For the text-containing cell, return its midpoint in (X, Y) coordinate format. 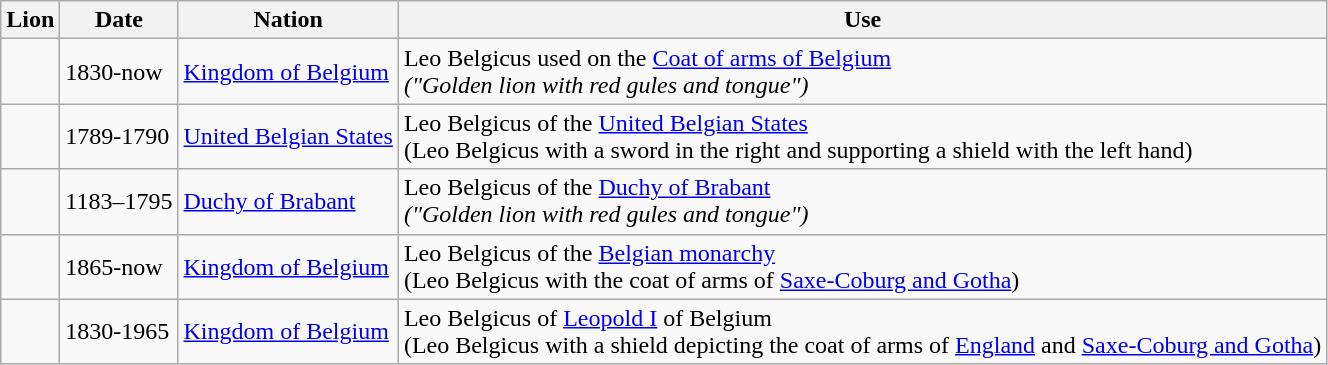
Leo Belgicus of the United Belgian States(Leo Belgicus with a sword in the right and supporting a shield with the left hand) (862, 136)
Leo Belgicus of Leopold I of Belgium(Leo Belgicus with a shield depicting the coat of arms of England and Saxe-Coburg and Gotha) (862, 332)
1830-1965 (119, 332)
Date (119, 20)
Nation (288, 20)
Duchy of Brabant (288, 202)
Leo Belgicus of the Duchy of Brabant("Golden lion with red gules and tongue") (862, 202)
Leo Belgicus used on the Coat of arms of Belgium("Golden lion with red gules and tongue") (862, 72)
1865-now (119, 266)
1183–1795 (119, 202)
United Belgian States (288, 136)
1830-now (119, 72)
Use (862, 20)
1789-1790 (119, 136)
Lion (30, 20)
Leo Belgicus of the Belgian monarchy(Leo Belgicus with the coat of arms of Saxe-Coburg and Gotha) (862, 266)
